Detect which cell encompasses the target text, then output its [X, Y] center coordinate. 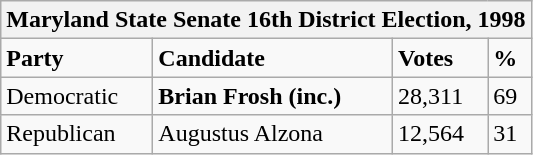
Augustus Alzona [273, 134]
28,311 [440, 96]
12,564 [440, 134]
% [510, 58]
69 [510, 96]
Brian Frosh (inc.) [273, 96]
Votes [440, 58]
Republican [77, 134]
Maryland State Senate 16th District Election, 1998 [266, 20]
Democratic [77, 96]
Candidate [273, 58]
Party [77, 58]
31 [510, 134]
